From the cell containing the given text, extract its center point as [x, y] coordinate. 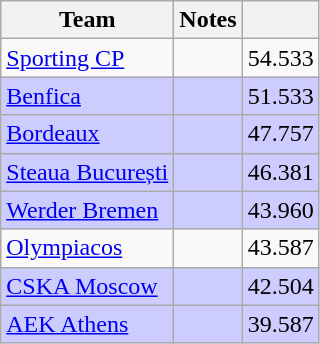
51.533 [280, 96]
Team [88, 20]
54.533 [280, 58]
Olympiacos [88, 248]
43.960 [280, 210]
46.381 [280, 172]
AEK Athens [88, 324]
Bordeaux [88, 134]
Steaua București [88, 172]
Sporting CP [88, 58]
Notes [208, 20]
42.504 [280, 286]
Werder Bremen [88, 210]
Benfica [88, 96]
39.587 [280, 324]
CSKA Moscow [88, 286]
43.587 [280, 248]
47.757 [280, 134]
